Determine the [X, Y] coordinate at the center of the cell enclosing the given text.  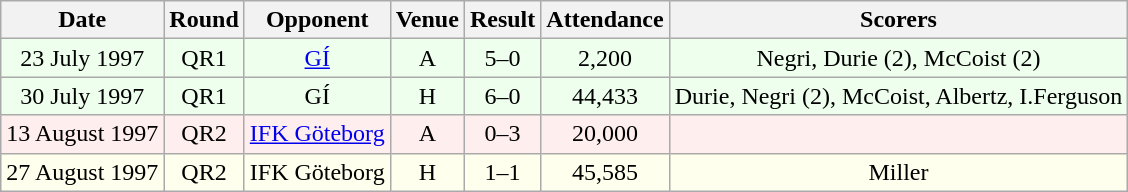
13 August 1997 [82, 134]
2,200 [605, 58]
45,585 [605, 172]
Miller [898, 172]
30 July 1997 [82, 96]
44,433 [605, 96]
Result [502, 20]
Durie, Negri (2), McCoist, Albertz, I.Ferguson [898, 96]
20,000 [605, 134]
0–3 [502, 134]
5–0 [502, 58]
6–0 [502, 96]
Round [204, 20]
23 July 1997 [82, 58]
Date [82, 20]
Opponent [317, 20]
Negri, Durie (2), McCoist (2) [898, 58]
Scorers [898, 20]
1–1 [502, 172]
27 August 1997 [82, 172]
Venue [427, 20]
Attendance [605, 20]
